Search for the cell housing the specified text and yield its [X, Y] center coordinate. 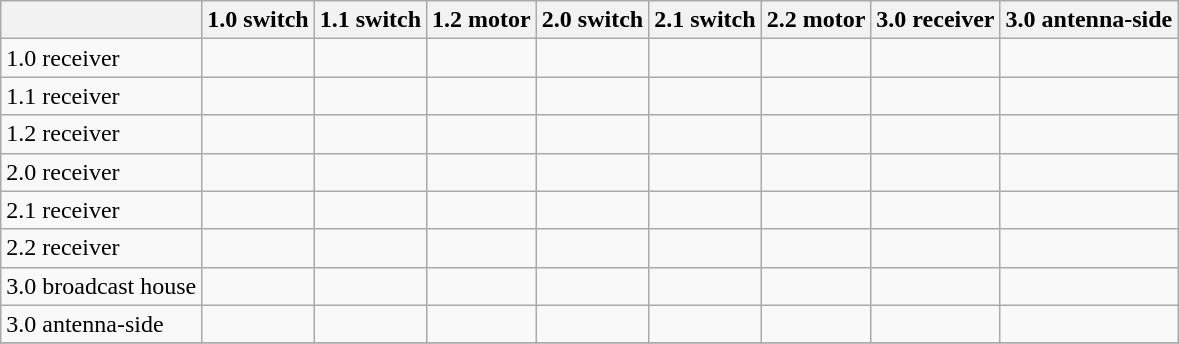
2.1 switch [705, 20]
2.2 receiver [102, 248]
2.2 motor [816, 20]
3.0 broadcast house [102, 286]
2.0 receiver [102, 172]
3.0 receiver [936, 20]
1.1 switch [370, 20]
1.0 receiver [102, 58]
1.2 receiver [102, 134]
1.0 switch [258, 20]
1.2 motor [482, 20]
2.1 receiver [102, 210]
2.0 switch [592, 20]
1.1 receiver [102, 96]
